Pinpoint the cell where the given text exists, returning its [X, Y] midpoint coordinate. 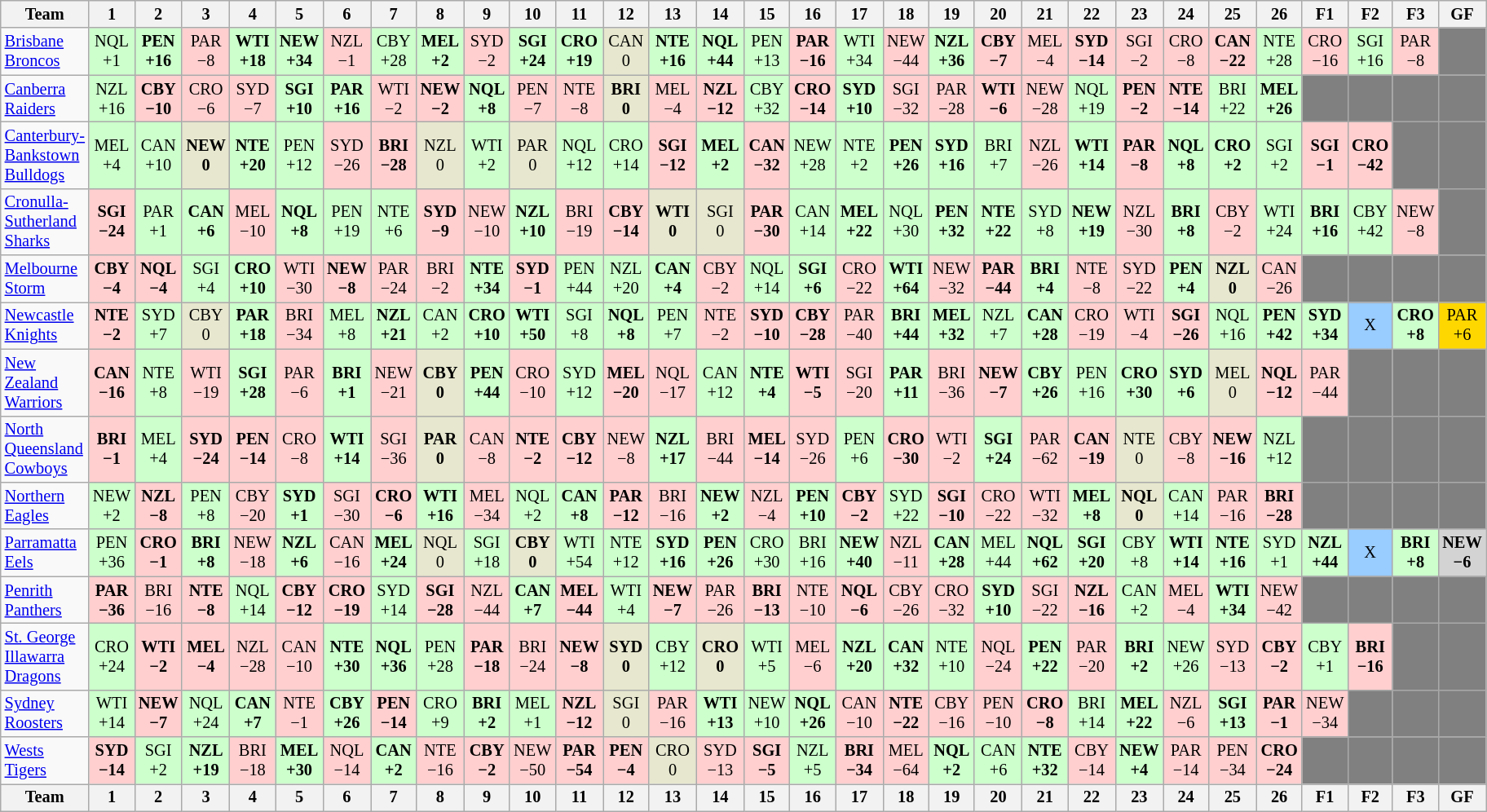
PAR−12 [626, 505]
NEW+34 [299, 51]
CBY−16 [951, 713]
WTI+54 [579, 553]
NZL−1 [346, 51]
CRO+24 [112, 656]
SGI−20 [859, 382]
WTI+5 [767, 656]
SGI+4 [205, 279]
SYD−2 [487, 51]
BRI−1 [112, 449]
CBY−7 [998, 51]
NZL−44 [487, 600]
NTE+4 [767, 382]
NTE+22 [998, 222]
NTE−10 [813, 600]
NZL+5 [813, 761]
SYD−10 [767, 325]
SGI−24 [112, 222]
SGI+6 [813, 279]
NZL−8 [158, 505]
NQL−12 [1279, 382]
NQL+44 [720, 51]
MEL−44 [579, 600]
NZL+16 [112, 99]
WTI−32 [1045, 505]
PEN+32 [951, 222]
SYD0 [626, 656]
NQL+1 [112, 51]
CAN+8 [579, 505]
PAR−26 [720, 600]
NEW+40 [859, 553]
SYD−9 [440, 222]
NTE+12 [626, 553]
NEW−6 [1462, 553]
NQL−14 [346, 761]
PAR+16 [346, 99]
PEN+6 [859, 449]
CAN+10 [158, 155]
CRO−42 [1370, 155]
NQL−24 [998, 656]
CAN0 [626, 51]
SGI−36 [394, 449]
CBY−26 [906, 600]
NQL+24 [205, 713]
BRI−24 [532, 656]
Parramatta Eels [45, 553]
NQL−4 [158, 279]
CRO−24 [1279, 761]
PEN−10 [998, 713]
WTI−4 [1139, 325]
PAR+11 [906, 382]
PEN+36 [112, 553]
CRO+9 [440, 713]
NQL+12 [579, 155]
PEN+42 [1279, 325]
WTI−6 [998, 99]
NTE+10 [951, 656]
CAN−32 [767, 155]
CAN−26 [1279, 279]
PAR+1 [158, 222]
PAR−36 [112, 600]
CRO−32 [951, 600]
NZL−28 [253, 656]
BRI+1 [346, 382]
PEN+19 [346, 222]
NEW+10 [767, 713]
Canterbury-Bankstown Bulldogs [45, 155]
MEL−6 [813, 656]
SGI−1 [1325, 155]
NTE+2 [859, 155]
NZL+10 [532, 222]
CRO−30 [906, 449]
WTI+13 [720, 713]
PAR+18 [253, 325]
PEN+10 [813, 505]
NTE+32 [1045, 761]
NTE−14 [1186, 99]
NQL−17 [673, 382]
BRI+44 [906, 325]
CBY−4 [112, 279]
NZL−4 [767, 505]
NEW−2 [440, 99]
SYD+22 [906, 505]
MEL+24 [394, 553]
SGI−22 [1045, 600]
CAN−19 [1092, 449]
NZL+44 [1325, 553]
CAN+32 [906, 656]
PAR−54 [579, 761]
CBY−10 [158, 99]
SYD−22 [1139, 279]
NEW−10 [487, 222]
NEW+28 [813, 155]
SGI−32 [906, 99]
NZL−6 [1186, 713]
NQL+36 [394, 656]
NTE+8 [158, 382]
NZL+19 [205, 761]
PEN−4 [626, 761]
BRI−2 [440, 279]
SYD−24 [205, 449]
WTI+50 [532, 325]
CRO+14 [626, 155]
MEL+1 [532, 713]
CBY+28 [394, 51]
MEL0 [1233, 382]
SYD+8 [1045, 222]
PEN+4 [1186, 279]
NEW−34 [1325, 713]
PAR−24 [394, 279]
NEW+4 [1139, 761]
NZL−16 [1092, 600]
NQL+26 [813, 713]
NQL−6 [859, 600]
MEL+30 [299, 761]
NZL−11 [906, 553]
WTI+16 [440, 505]
NQL+62 [1045, 553]
NTE−16 [440, 761]
NTE+30 [346, 656]
SGI−26 [1186, 325]
WTI−5 [813, 382]
SGI+20 [1092, 553]
SGI+10 [299, 99]
SYD+12 [579, 382]
NEW+19 [1092, 222]
CRO+8 [1415, 325]
SYD−1 [532, 279]
CRO−1 [158, 553]
CBY−8 [1186, 449]
NEW−50 [532, 761]
Cronulla-Sutherland Sharks [45, 222]
NEW+26 [1186, 656]
WTI+4 [626, 600]
NZL+12 [1279, 449]
CRO+19 [579, 51]
SYD+34 [1325, 325]
NTE+6 [394, 222]
Penrith Panthers [45, 600]
CAN+4 [673, 279]
NEW−32 [951, 279]
PEN+8 [205, 505]
MEL+44 [998, 553]
BRI−44 [720, 449]
PAR−20 [1092, 656]
Sydney Roosters [45, 713]
SGI−30 [346, 505]
NTE+28 [1279, 51]
SYD+6 [1186, 382]
CBY−20 [253, 505]
BRI+22 [1233, 99]
NZL+36 [951, 51]
PAR−28 [951, 99]
NTE+20 [253, 155]
PEN+28 [440, 656]
NZL+7 [998, 325]
SGI+18 [487, 553]
PEN+22 [1045, 656]
BRI−18 [253, 761]
SGI−2 [1139, 51]
SGI−12 [673, 155]
SGI−28 [440, 600]
CRO+2 [1233, 155]
NTE+34 [487, 279]
NQL+19 [1092, 99]
PEN+13 [767, 51]
MEL+26 [1279, 99]
WTI−30 [299, 279]
North Queensland Cowboys [45, 449]
CAN+12 [720, 382]
NTE−22 [906, 713]
NTE−1 [299, 713]
St. George Illawarra Dragons [45, 656]
New Zealand Warriors [45, 382]
CBY+42 [1370, 222]
BRI−36 [951, 382]
CAN−22 [1233, 51]
MEL−34 [487, 505]
NEW0 [205, 155]
SGI+16 [1370, 51]
SGI+28 [253, 382]
PEN−7 [532, 99]
BRI+14 [1092, 713]
NQL+16 [1233, 325]
SYD+7 [158, 325]
CBY−28 [813, 325]
Wests Tigers [45, 761]
PEN+12 [299, 155]
SYD−7 [253, 99]
BRI+4 [1045, 279]
Brisbane Broncos [45, 51]
SGI−10 [951, 505]
PAR−40 [859, 325]
CBY+8 [1139, 553]
BRI0 [626, 99]
SGI+13 [1233, 713]
NTE0 [1139, 449]
NZL+17 [673, 449]
SYD+14 [394, 600]
PAR−6 [299, 382]
NEW−42 [1279, 600]
PEN−34 [1233, 761]
MEL−20 [626, 382]
MEL−14 [767, 449]
Canberra Raiders [45, 99]
BRI−13 [767, 600]
NEW−28 [1045, 99]
PAR+6 [1462, 325]
PEN+7 [673, 325]
NEW−16 [1233, 449]
Melbourne Storm [45, 279]
PAR−30 [767, 222]
MEL−10 [253, 222]
NEW−21 [394, 382]
CAN−8 [487, 449]
CRO−10 [532, 382]
MEL−64 [906, 761]
SGI+8 [579, 325]
Northern Eagles [45, 505]
PEN−2 [1139, 99]
WTI+64 [906, 279]
CBY+1 [1325, 656]
CBY+12 [673, 656]
NEW−18 [253, 553]
NZL−30 [1139, 222]
WTI−19 [205, 382]
SGI−5 [767, 761]
PAR−14 [1186, 761]
WTI+18 [253, 51]
WTI+24 [1279, 222]
WTI0 [673, 222]
BRI+7 [998, 155]
PAR−62 [1045, 449]
NZL+21 [394, 325]
NQL+30 [906, 222]
Newcastle Knights [45, 325]
WTI+2 [487, 155]
NZL+6 [299, 553]
CRO−14 [813, 99]
MEL+32 [951, 325]
NEW−44 [906, 51]
PAR−1 [1279, 713]
BRI−19 [579, 222]
CBY+32 [767, 99]
PAR−18 [487, 656]
CRO−16 [1325, 51]
NZL−26 [1045, 155]
